Determine the [X, Y] coordinate at the center of the cell enclosing the given text.  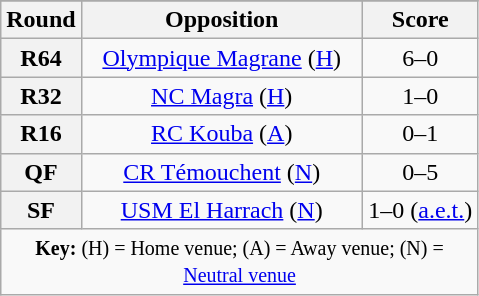
0–1 [420, 134]
Score [420, 20]
1–0 (a.e.t.) [420, 210]
1–0 [420, 96]
Olympique Magrane (H) [222, 58]
SF [41, 210]
USM El Harrach (N) [222, 210]
R64 [41, 58]
6–0 [420, 58]
0–5 [420, 172]
R16 [41, 134]
Key: (H) = Home venue; (A) = Away venue; (N) = Neutral venue [240, 262]
Opposition [222, 20]
Round [41, 20]
CR Témouchent (N) [222, 172]
NC Magra (H) [222, 96]
RC Kouba (A) [222, 134]
R32 [41, 96]
QF [41, 172]
